Locate the cell with the specified text and output its (X, Y) center coordinate. 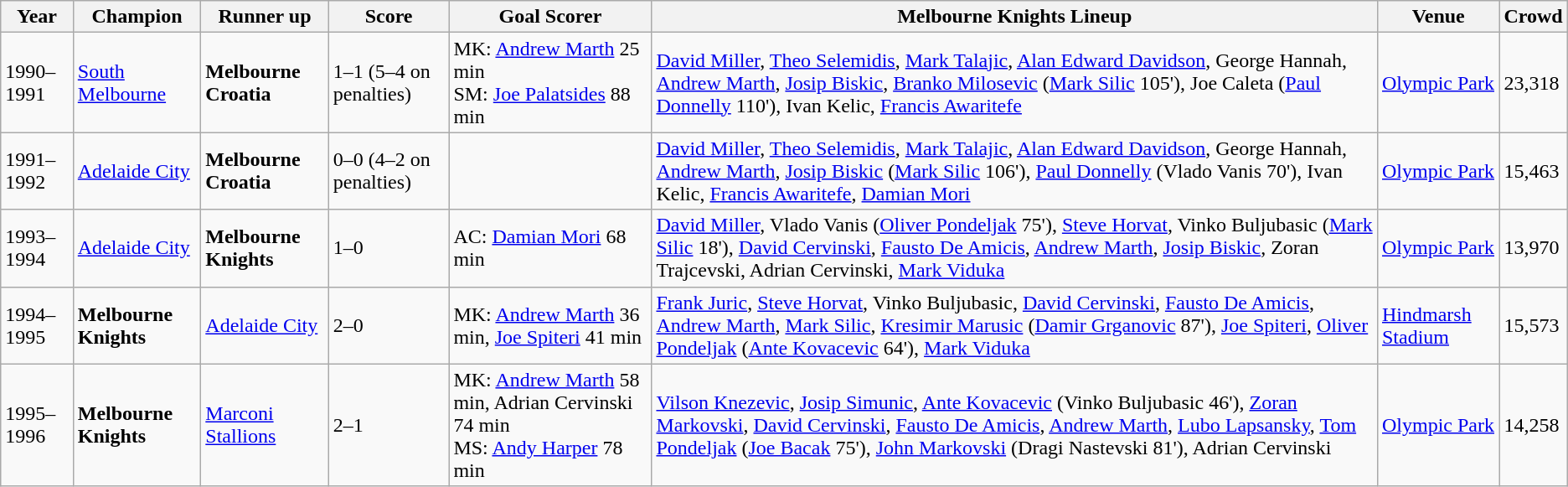
23,318 (1533, 82)
Champion (137, 17)
1991–1992 (37, 171)
1994–1995 (37, 325)
13,970 (1533, 248)
1–0 (389, 248)
AC: Damian Mori 68 min (550, 248)
MK: Andrew Marth 25 minSM: Joe Palatsides 88 min (550, 82)
1990–1991 (37, 82)
2–1 (389, 425)
0–0 (4–2 on penalties) (389, 171)
Year (37, 17)
Score (389, 17)
MK: Andrew Marth 36 min, Joe Spiteri 41 min (550, 325)
South Melbourne (137, 82)
1–1 (5–4 on penalties) (389, 82)
Marconi Stallions (265, 425)
Runner up (265, 17)
Hindmarsh Stadium (1437, 325)
Melbourne Knights Lineup (1015, 17)
15,573 (1533, 325)
Goal Scorer (550, 17)
Venue (1437, 17)
14,258 (1533, 425)
1995–1996 (37, 425)
Crowd (1533, 17)
2–0 (389, 325)
15,463 (1533, 171)
1993–1994 (37, 248)
MK: Andrew Marth 58 min, Adrian Cervinski 74 minMS: Andy Harper 78 min (550, 425)
